From the cell containing the given text, extract its center point as [x, y] coordinate. 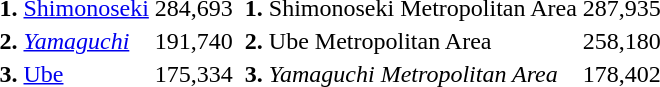
2. [250, 41]
Ube Metropolitan Area [422, 41]
191,740 [194, 41]
Yamaguchi [86, 41]
